Find where the given text appears and provide that cell's center as (X, Y) coordinate. 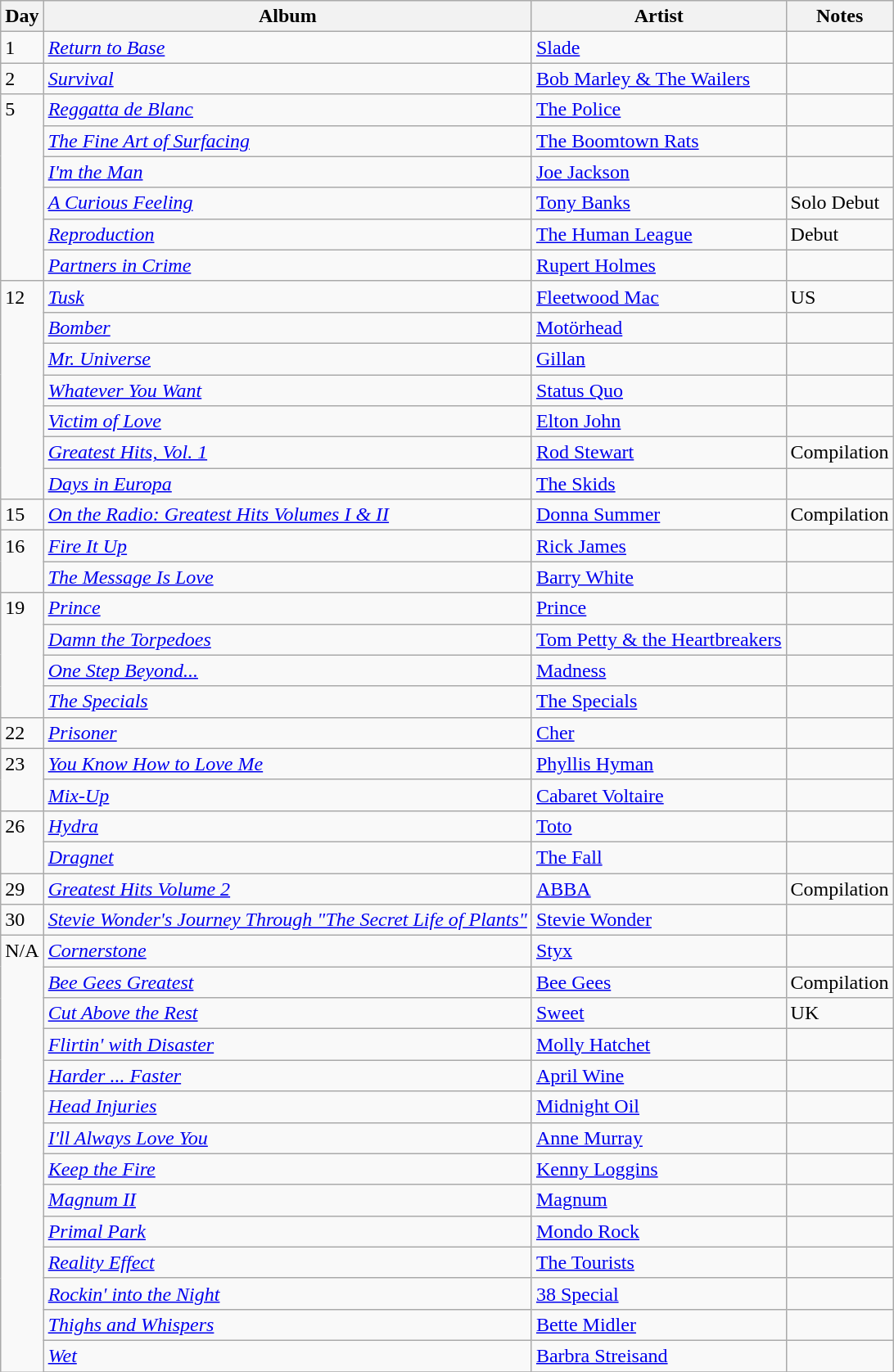
Solo Debut (840, 203)
Primal Park (287, 1231)
Rockin' into the Night (287, 1293)
Return to Base (287, 47)
Notes (840, 16)
22 (22, 733)
I'm the Man (287, 172)
Elton John (658, 422)
Days in Europa (287, 484)
You Know How to Love Me (287, 764)
Molly Hatchet (658, 1045)
Barbra Streisand (658, 1356)
Hydra (287, 826)
Debut (840, 234)
16 (22, 562)
Cher (658, 733)
Greatest Hits, Vol. 1 (287, 453)
Joe Jackson (658, 172)
A Curious Feeling (287, 203)
Keep the Fire (287, 1169)
Partners in Crime (287, 265)
The Skids (658, 484)
Victim of Love (287, 422)
Dragnet (287, 857)
Donna Summer (658, 515)
Rick James (658, 546)
On the Radio: Greatest Hits Volumes I & II (287, 515)
Sweet (658, 1013)
The Fine Art of Surfacing (287, 141)
Slade (658, 47)
Reproduction (287, 234)
Damn the Torpedoes (287, 639)
Wet (287, 1356)
Madness (658, 670)
Phyllis Hyman (658, 764)
Midnight Oil (658, 1107)
Flirtin' with Disaster (287, 1045)
ABBA (658, 888)
Motörhead (658, 327)
Artist (658, 16)
1 (22, 47)
29 (22, 888)
Prisoner (287, 733)
Thighs and Whispers (287, 1325)
Mondo Rock (658, 1231)
Greatest Hits Volume 2 (287, 888)
Bee Gees Greatest (287, 982)
Fire It Up (287, 546)
Mr. Universe (287, 359)
Barry White (658, 577)
Toto (658, 826)
The Fall (658, 857)
Survival (287, 79)
Magnum II (287, 1200)
Harder ... Faster (287, 1076)
Day (22, 16)
Mix-Up (287, 795)
UK (840, 1013)
Tony Banks (658, 203)
2 (22, 79)
Cornerstone (287, 951)
Tusk (287, 296)
Styx (658, 951)
Fleetwood Mac (658, 296)
12 (22, 390)
Cut Above the Rest (287, 1013)
Rupert Holmes (658, 265)
Stevie Wonder's Journey Through "The Secret Life of Plants" (287, 920)
Bette Midler (658, 1325)
US (840, 296)
5 (22, 187)
Reality Effect (287, 1262)
Album (287, 16)
The Tourists (658, 1262)
April Wine (658, 1076)
Bob Marley & The Wailers (658, 79)
Head Injuries (287, 1107)
The Boomtown Rats (658, 141)
Status Quo (658, 390)
15 (22, 515)
19 (22, 655)
I'll Always Love You (287, 1138)
Gillan (658, 359)
Magnum (658, 1200)
Bee Gees (658, 982)
Cabaret Voltaire (658, 795)
The Police (658, 110)
Stevie Wonder (658, 920)
The Message Is Love (287, 577)
Reggatta de Blanc (287, 110)
Rod Stewart (658, 453)
N/A (22, 1154)
38 Special (658, 1293)
Anne Murray (658, 1138)
Kenny Loggins (658, 1169)
23 (22, 779)
Whatever You Want (287, 390)
30 (22, 920)
Bomber (287, 327)
Tom Petty & the Heartbreakers (658, 639)
The Human League (658, 234)
One Step Beyond... (287, 670)
26 (22, 842)
